Search for the cell housing the specified text and yield its [X, Y] center coordinate. 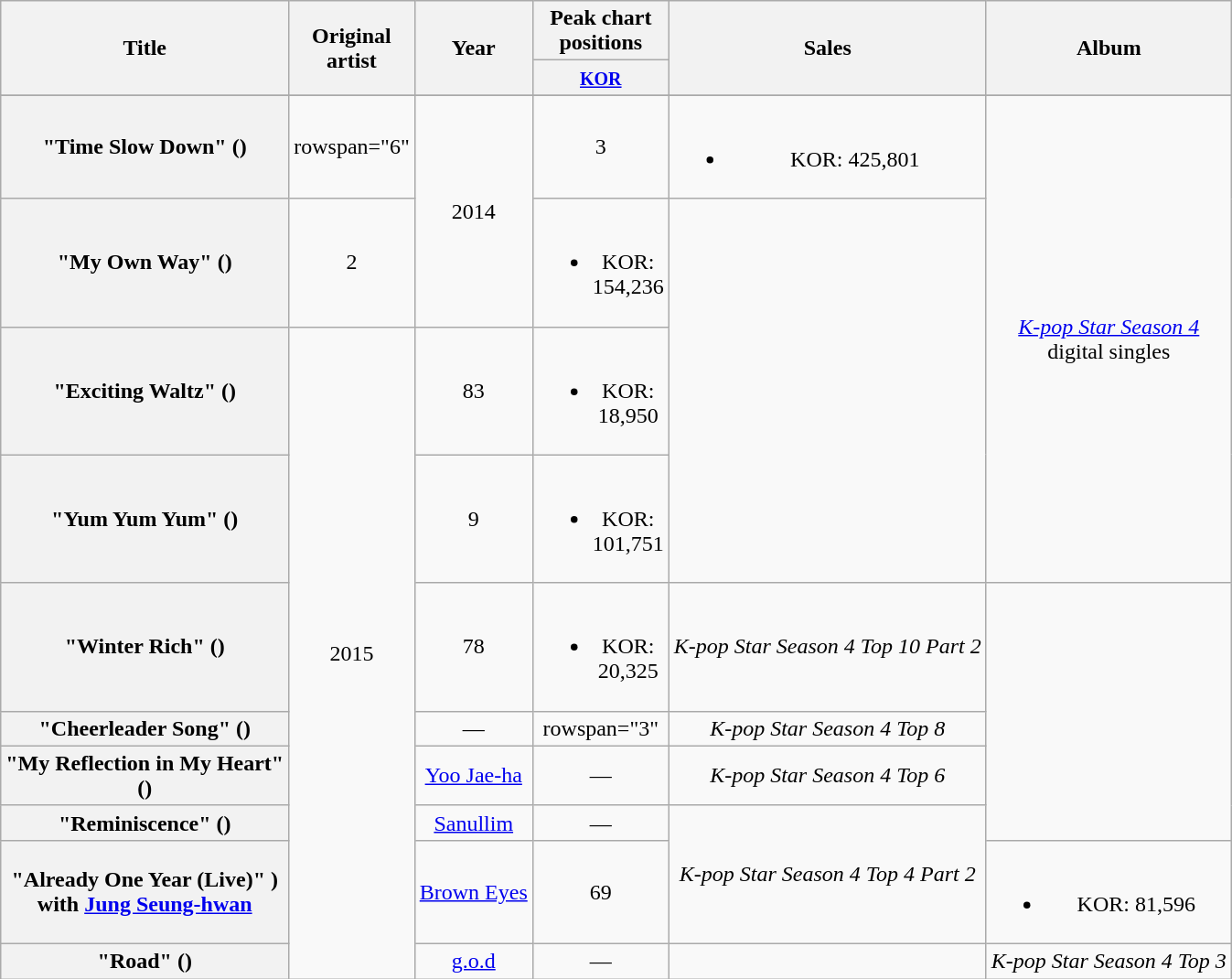
Original artist [352, 48]
"Reminiscence" () [145, 823]
2014 [474, 210]
Album [1109, 48]
KOR: 20,325 [600, 647]
Title [145, 48]
2 [352, 263]
K-pop Star Season 4 Top 4 Part 2 [827, 875]
K-pop Star Season 4 Top 8 [827, 728]
rowspan="3" [600, 728]
Sanullim [474, 823]
"Road" () [145, 961]
Brown Eyes [474, 891]
"Yum Yum Yum" () [145, 519]
"Time Slow Down" () [145, 146]
Peak chart positions [600, 31]
KOR: 101,751 [600, 519]
"Exciting Waltz" () [145, 391]
"My Reflection in My Heart" () [145, 776]
K-pop Star Season 4 digital singles [1109, 339]
KOR: 18,950 [600, 391]
78 [474, 647]
83 [474, 391]
KOR: 425,801 [827, 146]
KOR: 154,236 [600, 263]
g.o.d [474, 961]
KOR: 81,596 [1109, 891]
9 [474, 519]
Sales [827, 48]
3 [600, 146]
K-pop Star Season 4 Top 10 Part 2 [827, 647]
Yoo Jae-ha [474, 776]
rowspan="6" [352, 146]
KOR [600, 78]
K-pop Star Season 4 Top 6 [827, 776]
Year [474, 48]
"My Own Way" () [145, 263]
69 [600, 891]
K-pop Star Season 4 Top 3 [1109, 961]
"Cheerleader Song" () [145, 728]
"Already One Year (Live)" ) with Jung Seung-hwan [145, 891]
2015 [352, 652]
"Winter Rich" () [145, 647]
